Detect which cell encompasses the target text, then output its (X, Y) center coordinate. 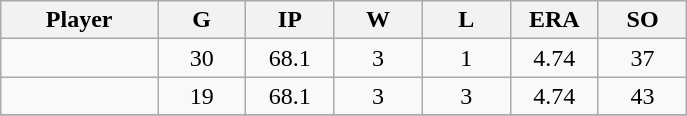
Player (80, 20)
L (466, 20)
ERA (554, 20)
IP (290, 20)
G (202, 20)
1 (466, 58)
SO (642, 20)
43 (642, 96)
30 (202, 58)
19 (202, 96)
W (378, 20)
37 (642, 58)
